Determine the (x, y) coordinate at the center of the cell enclosing the given text.  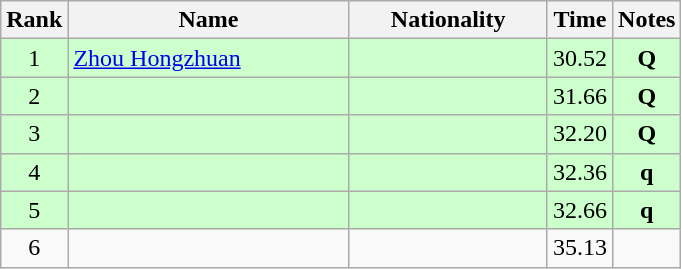
35.13 (580, 248)
Nationality (448, 20)
31.66 (580, 96)
Name (208, 20)
6 (34, 248)
32.20 (580, 134)
5 (34, 210)
30.52 (580, 58)
Rank (34, 20)
32.36 (580, 172)
3 (34, 134)
32.66 (580, 210)
1 (34, 58)
2 (34, 96)
Zhou Hongzhuan (208, 58)
Time (580, 20)
Notes (647, 20)
4 (34, 172)
